Return (X, Y) of the center of cell containing provided text 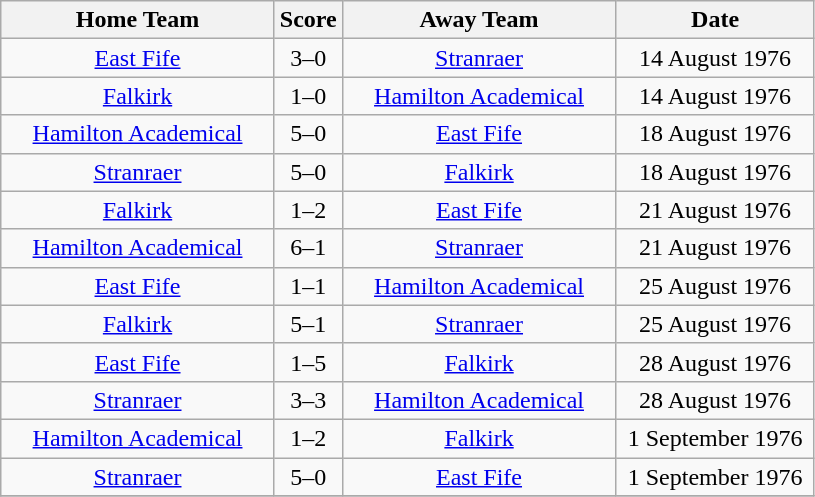
3–3 (308, 400)
Date (716, 20)
1–5 (308, 362)
1–0 (308, 96)
3–0 (308, 58)
Home Team (138, 20)
Away Team (479, 20)
1–1 (308, 286)
6–1 (308, 248)
Score (308, 20)
5–1 (308, 324)
